For the text-containing cell, return its midpoint in (X, Y) coordinate format. 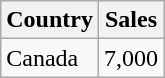
Country (50, 20)
Sales (130, 20)
7,000 (130, 58)
Canada (50, 58)
